Output the [X, Y] coordinate of the center of the cell containing the given text.  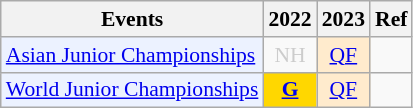
NH [290, 55]
2022 [290, 19]
G [290, 90]
Events [132, 19]
Asian Junior Championships [132, 55]
Ref [391, 19]
World Junior Championships [132, 90]
2023 [344, 19]
